Provide the [x, y] coordinate of the cell's center where the given text is located.  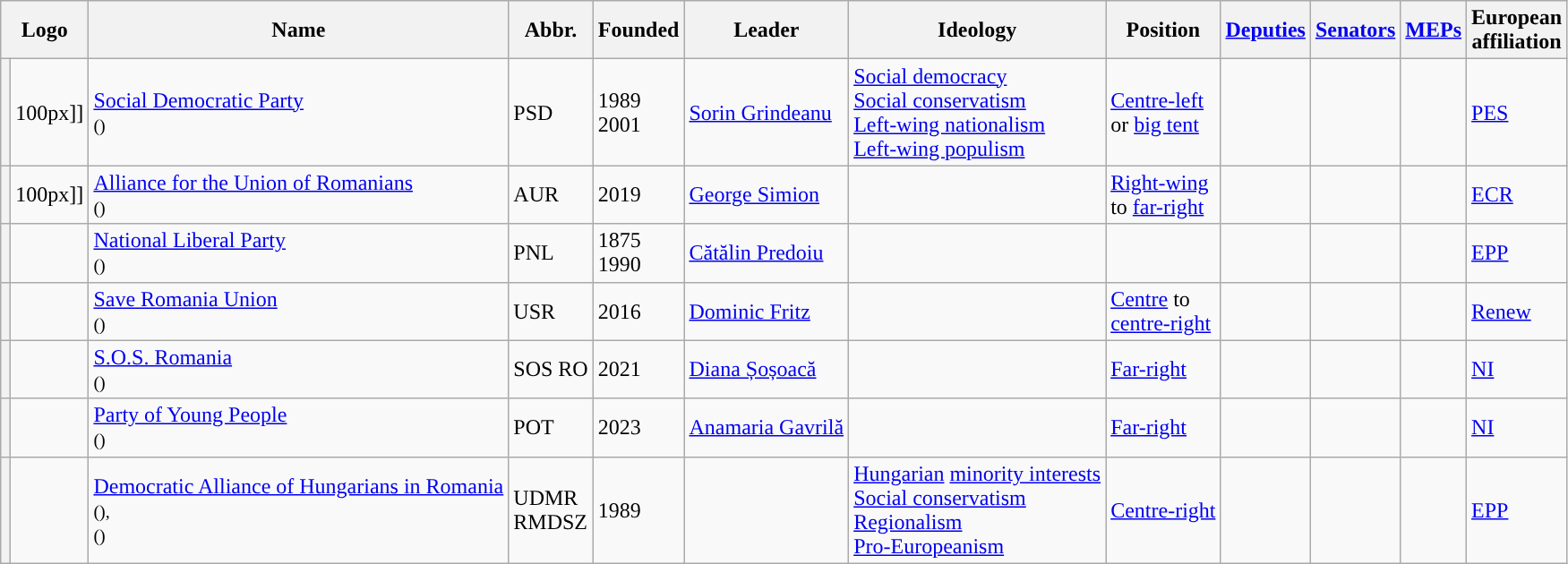
SOS RO [551, 369]
18751990 [638, 252]
AUR [551, 195]
Right-wingto far-right [1163, 195]
Leader [767, 30]
Diana Șoșoacă [767, 369]
Renew [1517, 312]
UDMRRMDSZ [551, 510]
Cătălin Predoiu [767, 252]
2016 [638, 312]
Social Democratic Party () [299, 113]
2019 [638, 195]
Name [299, 30]
Logo [45, 30]
Sorin Grindeanu [767, 113]
Senators [1355, 30]
Position [1163, 30]
2023 [638, 428]
USR [551, 312]
Social democracySocial conservatismLeft-wing nationalismLeft-wing populism [978, 113]
Centre-leftor big tent [1163, 113]
MEPs [1434, 30]
PSD [551, 113]
S.O.S. Romania () [299, 369]
Abbr. [551, 30]
PNL [551, 252]
2021 [638, 369]
ECR [1517, 195]
Founded [638, 30]
Party of Young People () [299, 428]
1989 [638, 510]
POT [551, 428]
Deputies [1265, 30]
Ideology [978, 30]
National Liberal Party () [299, 252]
Save Romania Union () [299, 312]
George Simion [767, 195]
Centre to centre-right [1163, 312]
Anamaria Gavrilă [767, 428]
19892001 [638, 113]
PES [1517, 113]
Centre-right [1163, 510]
Democratic Alliance of Hungarians in Romania (), () [299, 510]
Dominic Fritz [767, 312]
Europeanaffiliation [1517, 30]
Hungarian minority interestsSocial conservatismRegionalismPro-Europeanism [978, 510]
Alliance for the Union of Romanians () [299, 195]
